Provide the (x, y) coordinate of the cell's center where the given text is located.  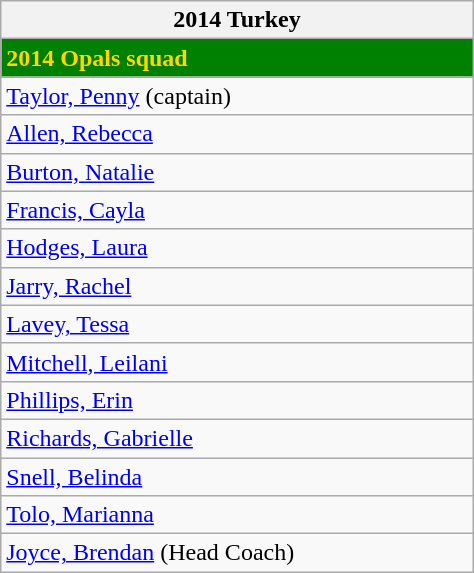
Lavey, Tessa (237, 324)
Jarry, Rachel (237, 286)
2014 Opals squad (237, 58)
Burton, Natalie (237, 172)
Mitchell, Leilani (237, 362)
Francis, Cayla (237, 210)
Taylor, Penny (captain) (237, 96)
Joyce, Brendan (Head Coach) (237, 553)
Allen, Rebecca (237, 134)
Tolo, Marianna (237, 515)
Hodges, Laura (237, 248)
Snell, Belinda (237, 477)
2014 Turkey (237, 20)
Phillips, Erin (237, 400)
Richards, Gabrielle (237, 438)
